Provide the [X, Y] coordinate of the cell's center where the given text is located.  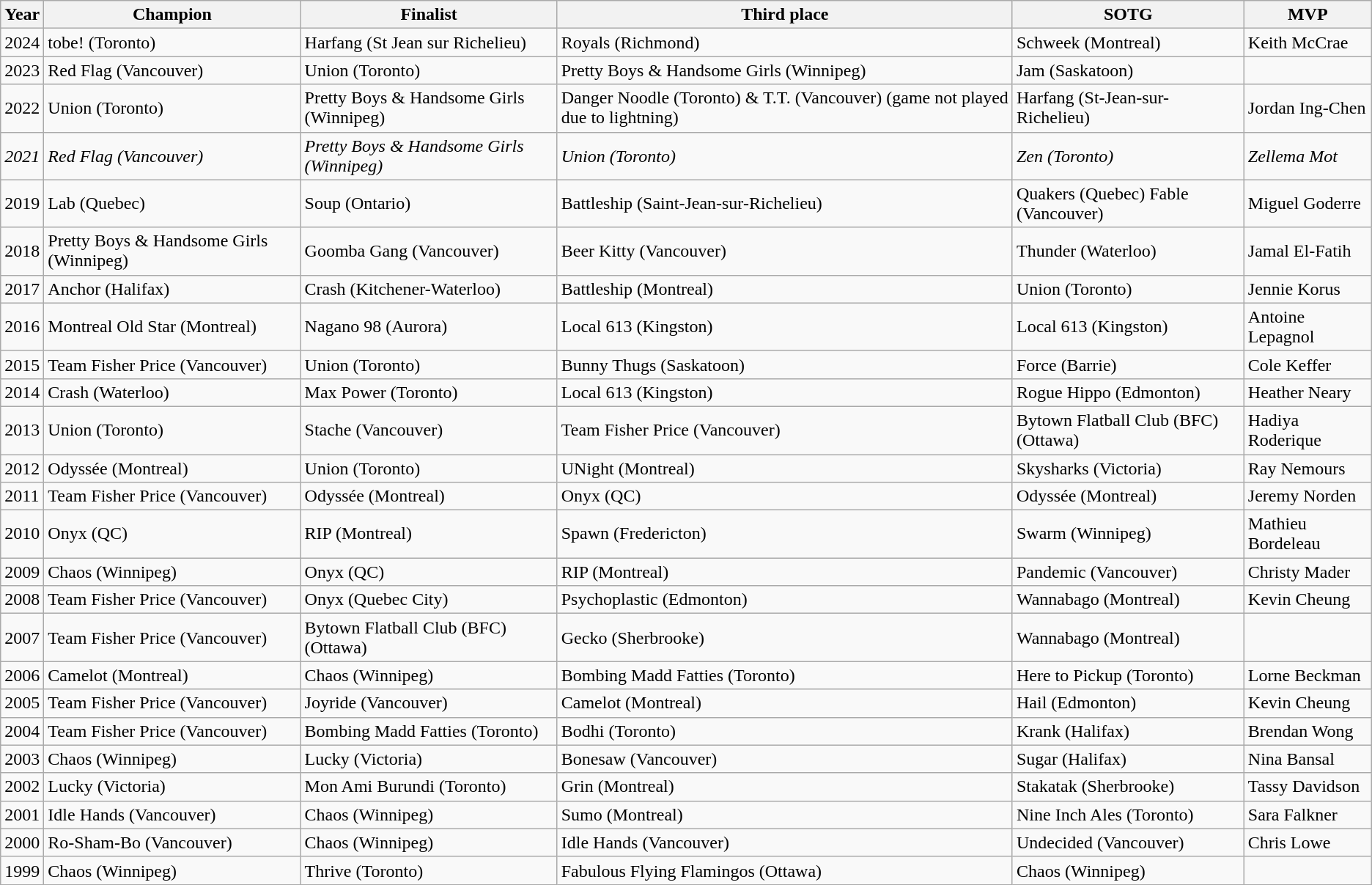
Skysharks (Victoria) [1128, 469]
Onyx (Quebec City) [429, 600]
MVP [1308, 15]
Jeremy Norden [1308, 496]
Force (Barrie) [1128, 364]
Heather Neary [1308, 392]
Quakers (Quebec) Fable (Vancouver) [1128, 204]
Spawn (Fredericton) [784, 534]
2018 [22, 251]
2016 [22, 327]
Bonesaw (Vancouver) [784, 759]
2008 [22, 600]
Joyride (Vancouver) [429, 703]
Keith McCrae [1308, 43]
tobe! (Toronto) [172, 43]
2019 [22, 204]
Krank (Halifax) [1128, 731]
Bunny Thugs (Saskatoon) [784, 364]
Crash (Waterloo) [172, 392]
2007 [22, 638]
2010 [22, 534]
Sara Falkner [1308, 815]
2014 [22, 392]
Gecko (Sherbrooke) [784, 638]
Jennie Korus [1308, 289]
Year [22, 15]
Here to Pickup (Toronto) [1128, 675]
Lab (Quebec) [172, 204]
Sumo (Montreal) [784, 815]
Sugar (Halifax) [1128, 759]
Nina Bansal [1308, 759]
Harfang (St Jean sur Richelieu) [429, 43]
Undecided (Vancouver) [1128, 842]
2024 [22, 43]
2000 [22, 842]
Rogue Hippo (Edmonton) [1128, 392]
Christy Mader [1308, 572]
2006 [22, 675]
2013 [22, 430]
Beer Kitty (Vancouver) [784, 251]
Soup (Ontario) [429, 204]
Third place [784, 15]
Brendan Wong [1308, 731]
Jamal El-Fatih [1308, 251]
1999 [22, 870]
Champion [172, 15]
2023 [22, 70]
Battleship (Saint-Jean-sur-Richelieu) [784, 204]
UNight (Montreal) [784, 469]
Mathieu Bordeleau [1308, 534]
Harfang (St-Jean-sur-Richelieu) [1128, 109]
Ray Nemours [1308, 469]
Schweek (Montreal) [1128, 43]
Stakatak (Sherbrooke) [1128, 787]
2009 [22, 572]
Zellema Mot [1308, 155]
Pandemic (Vancouver) [1128, 572]
Max Power (Toronto) [429, 392]
2015 [22, 364]
Grin (Montreal) [784, 787]
Stache (Vancouver) [429, 430]
Bodhi (Toronto) [784, 731]
Swarm (Winnipeg) [1128, 534]
Mon Ami Burundi (Toronto) [429, 787]
Fabulous Flying Flamingos (Ottawa) [784, 870]
2003 [22, 759]
Thrive (Toronto) [429, 870]
2005 [22, 703]
Nine Inch Ales (Toronto) [1128, 815]
2004 [22, 731]
Tassy Davidson [1308, 787]
Nagano 98 (Aurora) [429, 327]
Crash (Kitchener-Waterloo) [429, 289]
Ro-Sham-Bo (Vancouver) [172, 842]
Hail (Edmonton) [1128, 703]
Hadiya Roderique [1308, 430]
Jordan Ing-Chen [1308, 109]
Antoine Lepagnol [1308, 327]
2011 [22, 496]
Cole Keffer [1308, 364]
2012 [22, 469]
2022 [22, 109]
SOTG [1128, 15]
2001 [22, 815]
Zen (Toronto) [1128, 155]
Goomba Gang (Vancouver) [429, 251]
Jam (Saskatoon) [1128, 70]
Battleship (Montreal) [784, 289]
Finalist [429, 15]
2021 [22, 155]
Danger Noodle (Toronto) & T.T. (Vancouver) (game not played due to lightning) [784, 109]
Thunder (Waterloo) [1128, 251]
2017 [22, 289]
Montreal Old Star (Montreal) [172, 327]
Miguel Goderre [1308, 204]
Lorne Beckman [1308, 675]
Chris Lowe [1308, 842]
Psychoplastic (Edmonton) [784, 600]
Royals (Richmond) [784, 43]
2002 [22, 787]
Anchor (Halifax) [172, 289]
